Find where the given text appears and provide that cell's center as (X, Y) coordinate. 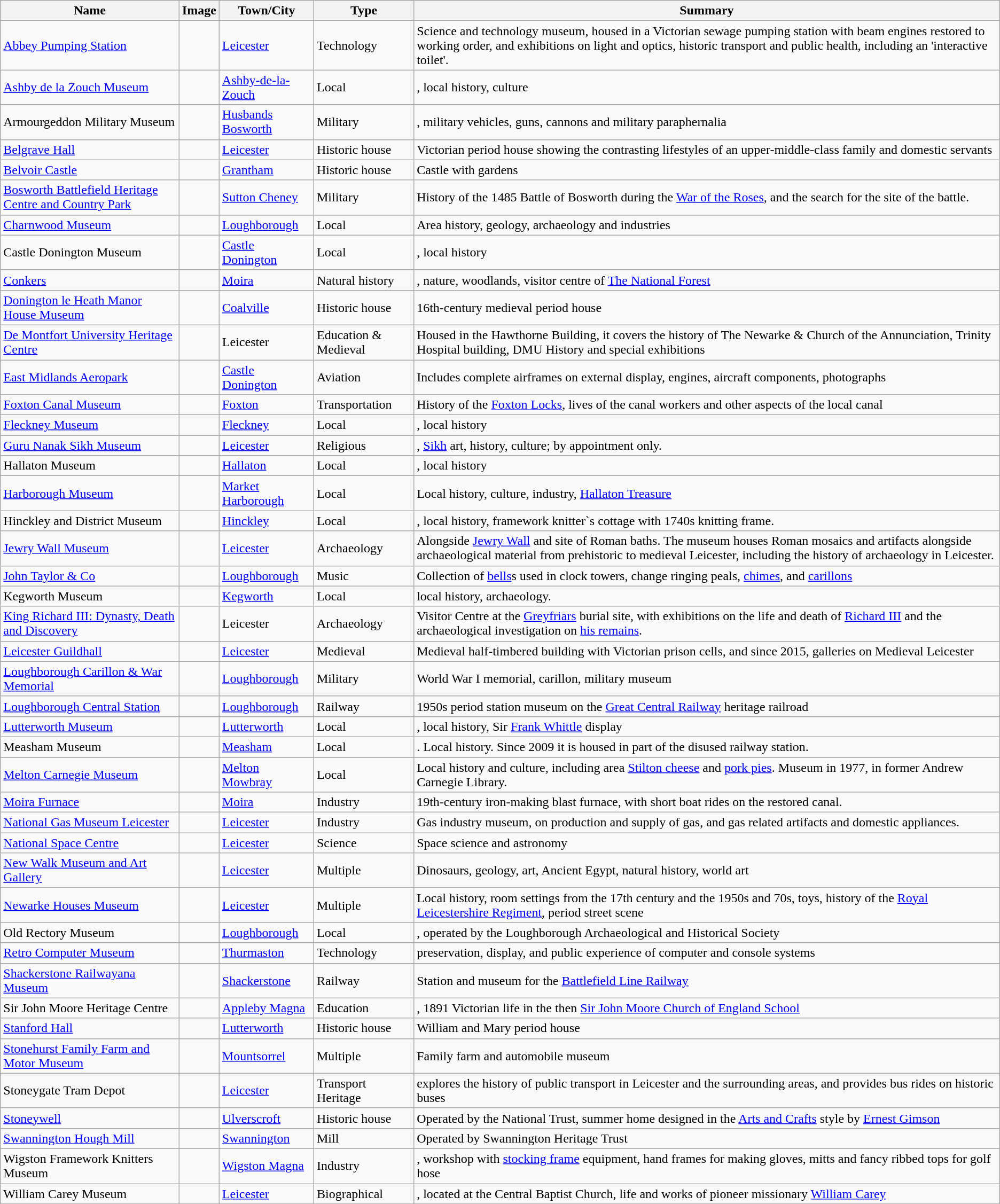
Hinckley and District Museum (90, 521)
, military vehicles, guns, cannons and military paraphernalia (707, 122)
Education (363, 1008)
Castle Donington Museum (90, 252)
Abbey Pumping Station (90, 45)
Stonehurst Family Farm and Motor Museum (90, 1056)
preservation, display, and public experience of computer and console systems (707, 953)
William Carey Museum (90, 1194)
Shackerstone (266, 981)
, Sikh art, history, culture; by appointment only. (707, 445)
, local history, framework knitter`s cottage with 1740s knitting frame. (707, 521)
King Richard III: Dynasty, Death and Discovery (90, 624)
Fleckney Museum (90, 425)
Summary (707, 11)
Hallaton Museum (90, 466)
, local history, culture (707, 88)
Operated by Swannington Heritage Trust (707, 1138)
, workshop with stocking frame equipment, hand frames for making gloves, mitts and fancy ribbed tops for golf hose (707, 1166)
Medieval (363, 651)
Appleby Magna (266, 1008)
New Walk Museum and Art Gallery (90, 871)
Measham (266, 747)
National Space Centre (90, 843)
Kegworth Museum (90, 596)
Space science and astronomy (707, 843)
Swannington (266, 1138)
Ashby-de-la-Zouch (266, 88)
Measham Museum (90, 747)
Husbands Bosworth (266, 122)
Education & Medieval (363, 342)
Sutton Cheney (266, 198)
Aviation (363, 377)
. Local history. Since 2009 it is housed in part of the disused railway station. (707, 747)
Armourgeddon Military Museum (90, 122)
Grantham (266, 170)
Melton Carnegie Museum (90, 775)
Belvoir Castle (90, 170)
Newarke Houses Museum (90, 905)
Sir John Moore Heritage Centre (90, 1008)
Stanford Hall (90, 1028)
William and Mary period house (707, 1028)
Stoneywell (90, 1118)
Collection of bellss used in clock towers, change ringing peals, chimes, and carillons (707, 576)
Lutterworth Museum (90, 726)
Area history, geology, archaeology and industries (707, 225)
, 1891 Victorian life in the then Sir John Moore Church of England School (707, 1008)
Belgrave Hall (90, 150)
Charnwood Museum (90, 225)
Fleckney (266, 425)
Loughborough Carillon & War Memorial (90, 678)
Stoneygate Tram Depot (90, 1091)
Transportation (363, 405)
Kegworth (266, 596)
Shackerstone Railwayana Museum (90, 981)
John Taylor & Co (90, 576)
Old Rectory Museum (90, 933)
Mill (363, 1138)
19th-century iron-making blast furnace, with short boat rides on the restored canal. (707, 802)
Mountsorrel (266, 1056)
Loughborough Central Station (90, 706)
Bosworth Battlefield Heritage Centre and Country Park (90, 198)
, local history, Sir Frank Whittle display (707, 726)
De Montfort University Heritage Centre (90, 342)
Image (199, 11)
Market Harborough (266, 494)
Guru Nanak Sikh Museum (90, 445)
Wigston Magna (266, 1166)
Medieval half-timbered building with Victorian prison cells, and since 2015, galleries on Medieval Leicester (707, 651)
local history, archaeology. (707, 596)
Local history and culture, including area Stilton cheese and pork pies. Museum in 1977, in former Andrew Carnegie Library. (707, 775)
Family farm and automobile museum (707, 1056)
Swannington Hough Mill (90, 1138)
World War I memorial, carillon, military museum (707, 678)
History of the 1485 Battle of Bosworth during the War of the Roses, and the search for the site of the battle. (707, 198)
Religious (363, 445)
Music (363, 576)
Includes complete airframes on external display, engines, aircraft components, photographs (707, 377)
16th-century medieval period house (707, 308)
Victorian period house showing the contrasting lifestyles of an upper-middle-class family and domestic servants (707, 150)
Station and museum for the Battlefield Line Railway (707, 981)
Biographical (363, 1194)
, operated by the Loughborough Archaeological and Historical Society (707, 933)
Science (363, 843)
Donington le Heath Manor House Museum (90, 308)
Conkers (90, 280)
Jewry Wall Museum (90, 548)
Moira Furnace (90, 802)
Melton Mowbray (266, 775)
Hinckley (266, 521)
East Midlands Aeropark (90, 377)
Wigston Framework Knitters Museum (90, 1166)
Foxton (266, 405)
Retro Computer Museum (90, 953)
, nature, woodlands, visitor centre of The National Forest (707, 280)
Dinosaurs, geology, art, Ancient Egypt, natural history, world art (707, 871)
Castle with gardens (707, 170)
History of the Foxton Locks, lives of the canal workers and other aspects of the local canal (707, 405)
Gas industry museum, on production and supply of gas, and gas related artifacts and domestic appliances. (707, 823)
Foxton Canal Museum (90, 405)
1950s period station museum on the Great Central Railway heritage railroad (707, 706)
, located at the Central Baptist Church, life and works of pioneer missionary William Carey (707, 1194)
Hallaton (266, 466)
Operated by the National Trust, summer home designed in the Arts and Crafts style by Ernest Gimson (707, 1118)
Transport Heritage (363, 1091)
Leicester Guildhall (90, 651)
Harborough Museum (90, 494)
Type (363, 11)
Natural history (363, 280)
Local history, room settings from the 17th century and the 1950s and 70s, toys, history of the Royal Leicestershire Regiment, period street scene (707, 905)
Town/City (266, 11)
Ashby de la Zouch Museum (90, 88)
Ulverscroft (266, 1118)
Name (90, 11)
National Gas Museum Leicester (90, 823)
explores the history of public transport in Leicester and the surrounding areas, and provides bus rides on historic buses (707, 1091)
Coalville (266, 308)
Local history, culture, industry, Hallaton Treasure (707, 494)
Thurmaston (266, 953)
